Capture the cell that displays the provided text and extract its [X, Y] central coordinate. 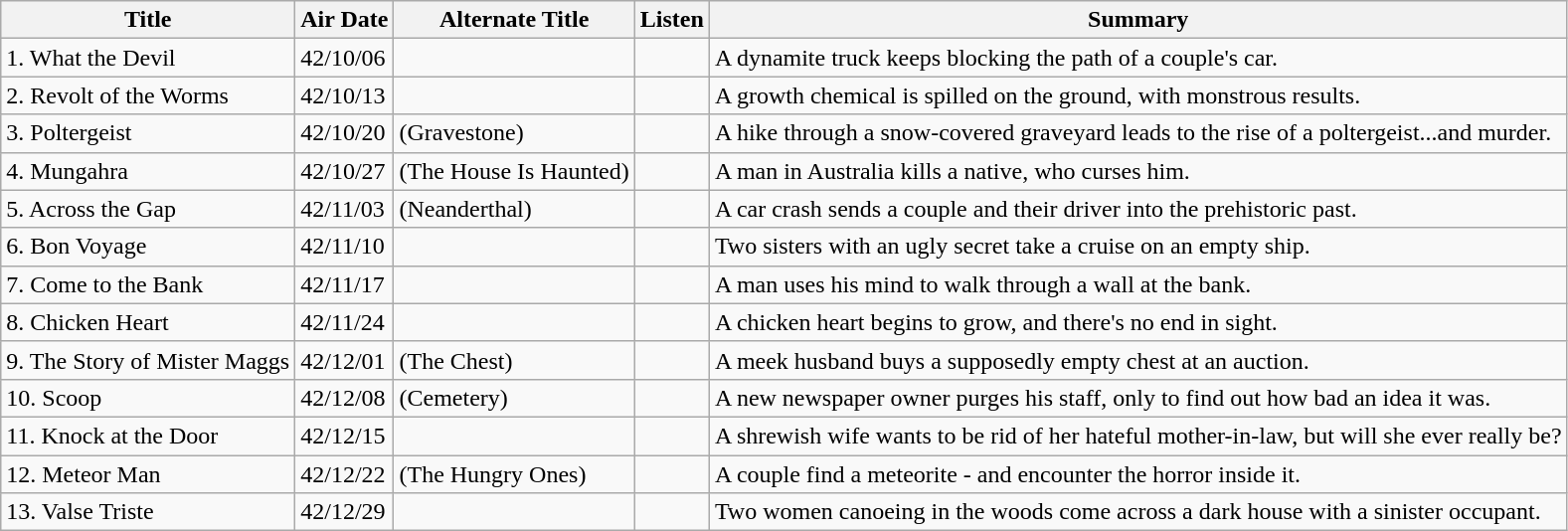
42/12/08 [344, 398]
Alternate Title [514, 20]
Two women canoeing in the woods come across a dark house with a sinister occupant. [1137, 512]
A dynamite truck keeps blocking the path of a couple's car. [1137, 58]
Title [148, 20]
Summary [1137, 20]
42/11/17 [344, 284]
(The Hungry Ones) [514, 474]
42/11/10 [344, 247]
13. Valse Triste [148, 512]
Air Date [344, 20]
9. The Story of Mister Maggs [148, 360]
(Cemetery) [514, 398]
11. Knock at the Door [148, 436]
42/12/01 [344, 360]
42/10/13 [344, 95]
2. Revolt of the Worms [148, 95]
10. Scoop [148, 398]
42/10/27 [344, 171]
A chicken heart begins to grow, and there's no end in sight. [1137, 322]
4. Mungahra [148, 171]
A shrewish wife wants to be rid of her hateful mother-in-law, but will she ever really be? [1137, 436]
5. Across the Gap [148, 209]
7. Come to the Bank [148, 284]
42/10/20 [344, 133]
A growth chemical is spilled on the ground, with monstrous results. [1137, 95]
42/12/15 [344, 436]
1. What the Devil [148, 58]
8. Chicken Heart [148, 322]
(Gravestone) [514, 133]
42/12/29 [344, 512]
42/12/22 [344, 474]
(The Chest) [514, 360]
(Neanderthal) [514, 209]
A meek husband buys a supposedly empty chest at an auction. [1137, 360]
A car crash sends a couple and their driver into the prehistoric past. [1137, 209]
12. Meteor Man [148, 474]
A new newspaper owner purges his staff, only to find out how bad an idea it was. [1137, 398]
42/11/24 [344, 322]
A man uses his mind to walk through a wall at the bank. [1137, 284]
Listen [672, 20]
(The House Is Haunted) [514, 171]
42/11/03 [344, 209]
Two sisters with an ugly secret take a cruise on an empty ship. [1137, 247]
A couple find a meteorite - and encounter the horror inside it. [1137, 474]
A man in Australia kills a native, who curses him. [1137, 171]
42/10/06 [344, 58]
3. Poltergeist [148, 133]
6. Bon Voyage [148, 247]
A hike through a snow-covered graveyard leads to the rise of a poltergeist...and murder. [1137, 133]
